From the cell containing the given text, extract its center point as [X, Y] coordinate. 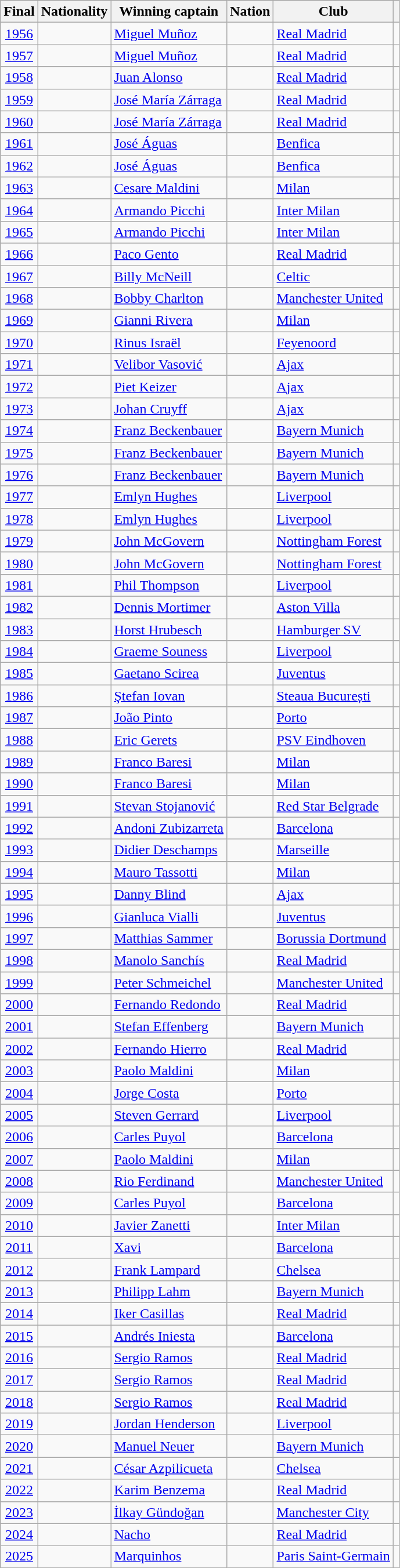
1990 [19, 784]
1975 [19, 453]
Final [19, 12]
Javier Zanetti [169, 1225]
1994 [19, 872]
Billy McNeill [169, 277]
Gaetano Scirea [169, 674]
Andrés Iniesta [169, 1335]
2025 [19, 1556]
2015 [19, 1335]
Eric Gerets [169, 740]
Nation [250, 12]
2007 [19, 1159]
Xavi [169, 1247]
Karim Benzema [169, 1490]
2014 [19, 1313]
1989 [19, 762]
1965 [19, 232]
2021 [19, 1468]
Stefan Effenberg [169, 1027]
Velibor Vasović [169, 365]
Fernando Redondo [169, 1005]
Danny Blind [169, 894]
1981 [19, 585]
2001 [19, 1027]
Jorge Costa [169, 1093]
Bobby Charlton [169, 299]
1967 [19, 277]
Hamburger SV [333, 629]
César Azpilicueta [169, 1468]
Stevan Stojanović [169, 806]
2017 [19, 1380]
Steven Gerrard [169, 1115]
Manolo Sanchís [169, 960]
1968 [19, 299]
2005 [19, 1115]
2000 [19, 1005]
2013 [19, 1291]
2003 [19, 1071]
2010 [19, 1225]
Frank Lampard [169, 1269]
Ştefan Iovan [169, 696]
1966 [19, 254]
2011 [19, 1247]
João Pinto [169, 718]
Didier Deschamps [169, 850]
1959 [19, 100]
Manchester City [333, 1512]
1992 [19, 828]
2024 [19, 1534]
1958 [19, 78]
PSV Eindhoven [333, 740]
Club [333, 12]
2008 [19, 1181]
2020 [19, 1446]
1979 [19, 541]
Steaua București [333, 696]
Manuel Neuer [169, 1446]
1964 [19, 210]
Johan Cruyff [169, 409]
Rinus Israël [169, 343]
1971 [19, 365]
Marquinhos [169, 1556]
İlkay Gündoğan [169, 1512]
1960 [19, 122]
2002 [19, 1049]
1957 [19, 56]
Iker Casillas [169, 1313]
1962 [19, 166]
Piet Keizer [169, 387]
1978 [19, 519]
1972 [19, 387]
1993 [19, 850]
2016 [19, 1358]
Jordan Henderson [169, 1424]
Horst Hrubesch [169, 629]
2019 [19, 1424]
1977 [19, 497]
Winning captain [169, 12]
1973 [19, 409]
2004 [19, 1093]
Graeme Souness [169, 652]
1961 [19, 144]
Aston Villa [333, 607]
Nacho [169, 1534]
Matthias Sammer [169, 938]
1991 [19, 806]
1986 [19, 696]
Gianni Rivera [169, 321]
2009 [19, 1203]
Red Star Belgrade [333, 806]
1988 [19, 740]
Marseille [333, 850]
1980 [19, 563]
Mauro Tassotti [169, 872]
1982 [19, 607]
Paco Gento [169, 254]
1985 [19, 674]
2023 [19, 1512]
1969 [19, 321]
1987 [19, 718]
Celtic [333, 277]
1984 [19, 652]
Phil Thompson [169, 585]
2012 [19, 1269]
Philipp Lahm [169, 1291]
1976 [19, 475]
2006 [19, 1137]
Nationality [74, 12]
1997 [19, 938]
1956 [19, 34]
Dennis Mortimer [169, 607]
Paris Saint-Germain [333, 1556]
1998 [19, 960]
2018 [19, 1402]
1983 [19, 629]
Juan Alonso [169, 78]
Feyenoord [333, 343]
Fernando Hierro [169, 1049]
2022 [19, 1490]
Rio Ferdinand [169, 1181]
Gianluca Vialli [169, 916]
1963 [19, 188]
Borussia Dortmund [333, 938]
1996 [19, 916]
1995 [19, 894]
Peter Schmeichel [169, 983]
1970 [19, 343]
1974 [19, 431]
Cesare Maldini [169, 188]
1999 [19, 983]
Andoni Zubizarreta [169, 828]
